Pinpoint the cell where the given text exists, returning its [X, Y] midpoint coordinate. 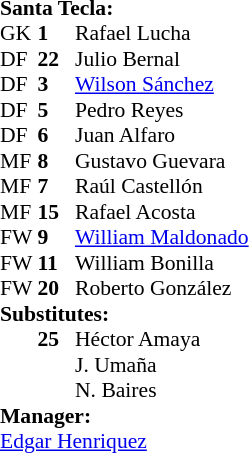
1 [57, 33]
11 [57, 263]
Pedro Reyes [162, 110]
Wilson Sánchez [162, 85]
Héctor Amaya [162, 339]
Manager: [124, 416]
20 [57, 289]
6 [57, 135]
Juan Alfaro [162, 135]
N. Baires [162, 391]
Rafael Acosta [162, 212]
GK [19, 33]
Gustavo Guevara [162, 161]
15 [57, 212]
7 [57, 187]
Roberto González [162, 289]
Julio Bernal [162, 59]
William Maldonado [162, 237]
Raúl Castellón [162, 187]
22 [57, 59]
William Bonilla [162, 263]
Rafael Lucha [162, 33]
9 [57, 237]
Substitutes: [124, 314]
3 [57, 85]
25 [57, 339]
5 [57, 110]
8 [57, 161]
J. Umaña [162, 365]
